Output the [x, y] coordinate of the center of the cell containing the given text.  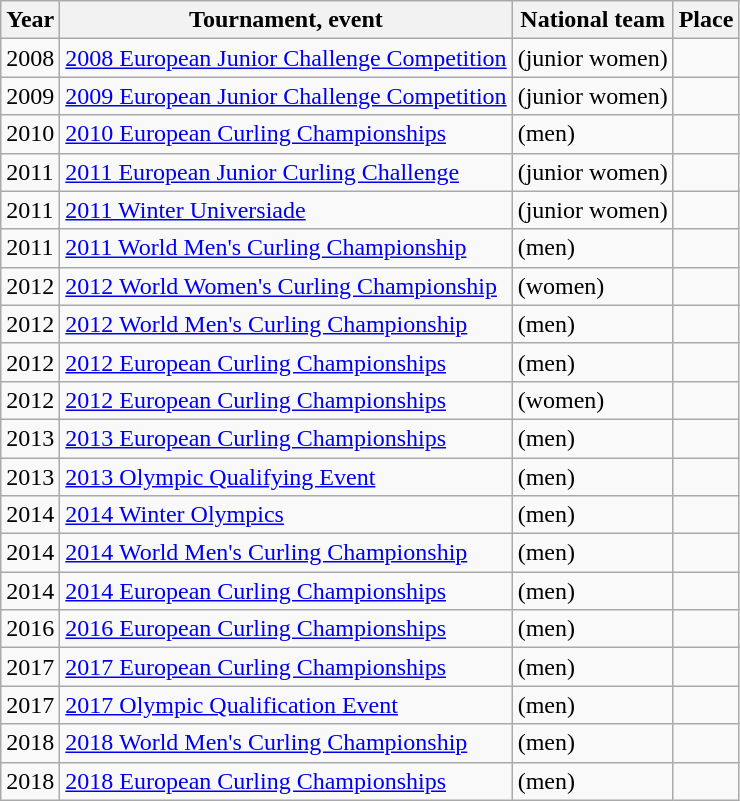
2016 European Curling Championships [286, 629]
2017 European Curling Championships [286, 667]
Place [706, 20]
2010 European Curling Championships [286, 134]
2013 European Curling Championships [286, 438]
2014 Winter Olympics [286, 515]
2018 European Curling Championships [286, 781]
2008 European Junior Challenge Competition [286, 58]
2016 [30, 629]
2014 European Curling Championships [286, 591]
2013 Olympic Qualifying Event [286, 477]
2010 [30, 134]
2014 World Men's Curling Championship [286, 553]
2009 [30, 96]
2012 World Men's Curling Championship [286, 324]
Year [30, 20]
2018 World Men's Curling Championship [286, 743]
2011 Winter Universiade [286, 210]
2009 European Junior Challenge Competition [286, 96]
2008 [30, 58]
2017 Olympic Qualification Event [286, 705]
National team [592, 20]
2012 World Women's Curling Championship [286, 286]
2011 World Men's Curling Championship [286, 248]
Tournament, event [286, 20]
2011 European Junior Curling Challenge [286, 172]
